Identify which cell holds the provided text, then report its [X, Y] central coordinate. 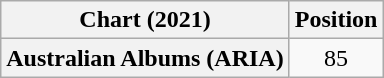
85 [336, 58]
Chart (2021) [145, 20]
Position [336, 20]
Australian Albums (ARIA) [145, 58]
